Capture the cell that displays the provided text and extract its (X, Y) central coordinate. 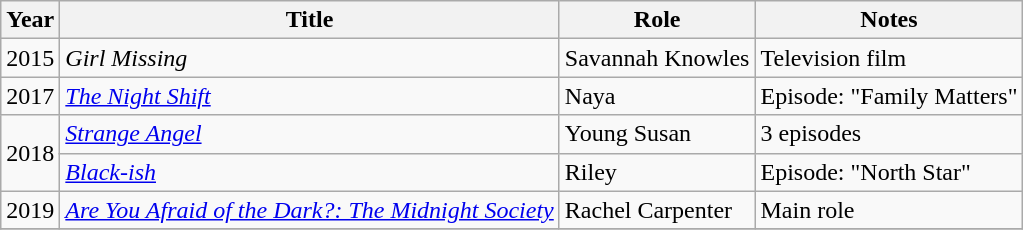
Girl Missing (310, 58)
Episode: "Family Matters" (889, 96)
3 episodes (889, 134)
Year (30, 20)
2019 (30, 210)
Notes (889, 20)
2017 (30, 96)
Savannah Knowles (657, 58)
Strange Angel (310, 134)
Naya (657, 96)
Episode: "North Star" (889, 172)
Role (657, 20)
Television film (889, 58)
2018 (30, 153)
The Night Shift (310, 96)
Title (310, 20)
Young Susan (657, 134)
2015 (30, 58)
Riley (657, 172)
Main role (889, 210)
Black-ish (310, 172)
Rachel Carpenter (657, 210)
Are You Afraid of the Dark?: The Midnight Society (310, 210)
